Search for the cell housing the specified text and yield its [X, Y] center coordinate. 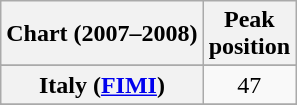
Chart (2007–2008) [102, 34]
Peakposition [249, 34]
Italy (FIMI) [102, 85]
47 [249, 85]
